Scan for the cell matching the given text and deliver its (X, Y) coordinate at center. 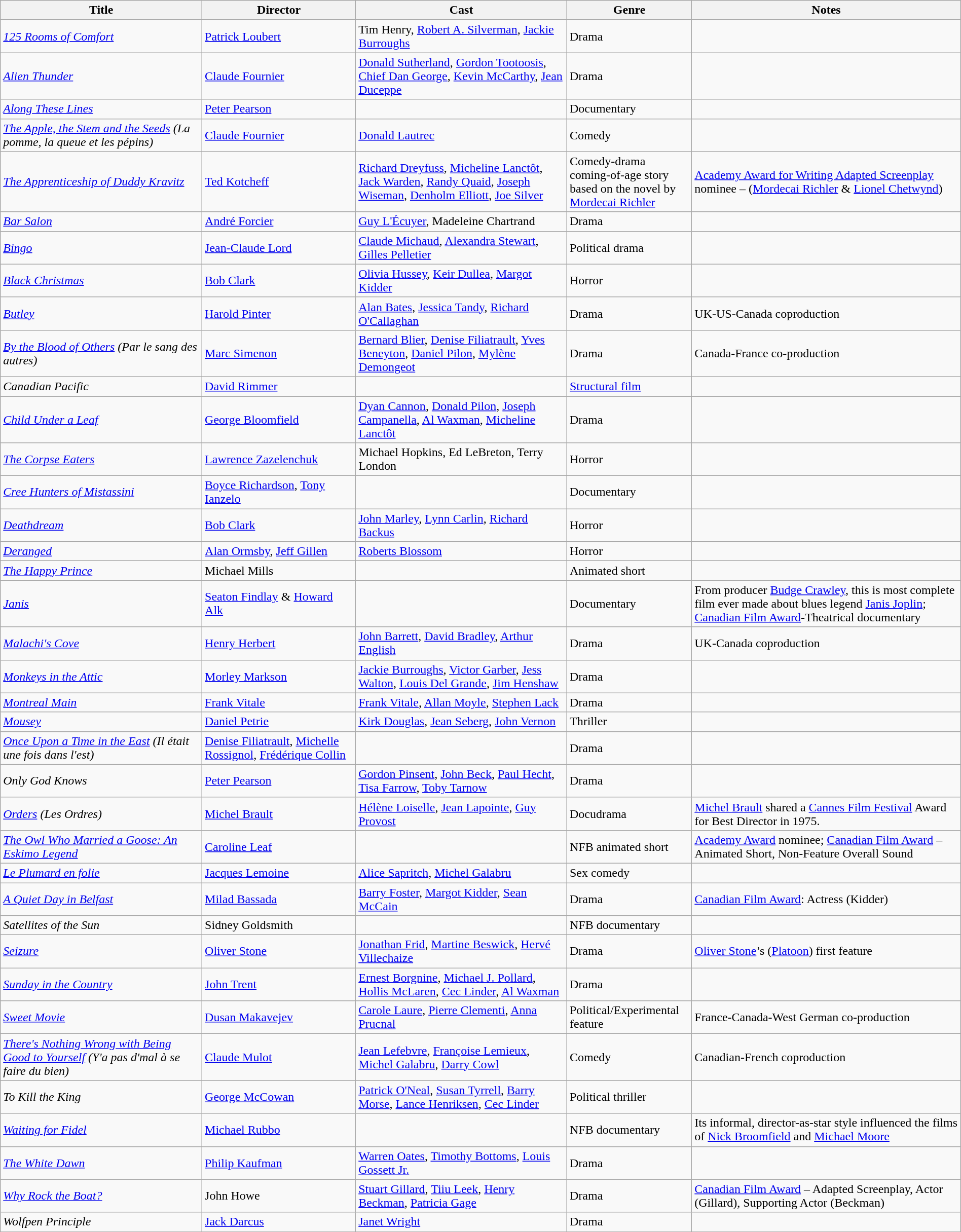
Sex comedy (629, 873)
Cast (461, 10)
Bernard Blier, Denise Filiatrault, Yves Beneyton, Daniel Pilon, Mylène Demongeot (461, 353)
David Rimmer (279, 386)
Academy Award nominee; Canadian Film Award – Animated Short, Non-Feature Overall Sound (826, 846)
Frank Vitale (279, 702)
Donald Sutherland, Gordon Tootoosis, Chief Dan George, Kevin McCarthy, Jean Duceppe (461, 76)
Child Under a Leaf (101, 420)
Thriller (629, 722)
Claude Mulot (279, 1057)
A Quiet Day in Belfast (101, 899)
Claude Michaud, Alexandra Stewart, Gilles Pelletier (461, 247)
Oliver Stone (279, 952)
Structural film (629, 386)
Canadian-French coproduction (826, 1057)
Oliver Stone’s (Platoon) first feature (826, 952)
Why Rock the Boat? (101, 1196)
Political drama (629, 247)
France-Canada-West German co-production (826, 1018)
Dusan Makavejev (279, 1018)
Denise Filiatrault, Michelle Rossignol, Frédérique Collin (279, 748)
Donald Lautrec (461, 135)
Frank Vitale, Allan Moyle, Stephen Lack (461, 702)
Only God Knows (101, 780)
John Marley, Lynn Carlin, Richard Backus (461, 525)
Bar Salon (101, 221)
Canada-France co-production (826, 353)
Michael Rubbo (279, 1130)
Michel Brault (279, 814)
Animated short (629, 571)
Butley (101, 313)
Lawrence Zazelenchuk (279, 459)
The Corpse Eaters (101, 459)
Warren Oates, Timothy Bottoms, Louis Gossett Jr. (461, 1163)
To Kill the King (101, 1097)
Patrick Loubert (279, 36)
Daniel Petrie (279, 722)
Its informal, director-as-star style influenced the films of Nick Broomfield and Michael Moore (826, 1130)
Political/Experimental feature (629, 1018)
Deranged (101, 551)
There's Nothing Wrong with Being Good to Yourself (Y'a pas d'mal à se faire du bien) (101, 1057)
Monkeys in the Attic (101, 676)
The Owl Who Married a Goose: An Eskimo Legend (101, 846)
John Trent (279, 984)
Notes (826, 10)
Richard Dreyfuss, Micheline Lanctôt, Jack Warden, Randy Quaid, Joseph Wiseman, Denholm Elliott, Joe Silver (461, 181)
Comedy-drama coming-of-age story based on the novel by Mordecai Richler (629, 181)
Kirk Douglas, Jean Seberg, John Vernon (461, 722)
Michael Mills (279, 571)
Sunday in the Country (101, 984)
Alien Thunder (101, 76)
Milad Bassada (279, 899)
Black Christmas (101, 281)
André Forcier (279, 221)
Seizure (101, 952)
George Bloomfield (279, 420)
UK-US-Canada coproduction (826, 313)
Le Plumard en folie (101, 873)
Roberts Blossom (461, 551)
Deathdream (101, 525)
Henry Herbert (279, 644)
Caroline Leaf (279, 846)
From producer Budge Crawley, this is most complete film ever made about blues legend Janis Joplin; Canadian Film Award-Theatrical documentary (826, 604)
Title (101, 10)
Jack Darcus (279, 1222)
Sidney Goldsmith (279, 925)
Tim Henry, Robert A. Silverman, Jackie Burroughs (461, 36)
Morley Markson (279, 676)
Olivia Hussey, Keir Dullea, Margot Kidder (461, 281)
Wolfpen Principle (101, 1222)
Genre (629, 10)
Montreal Main (101, 702)
Jean-Claude Lord (279, 247)
Once Upon a Time in the East (Il était une fois dans l'est) (101, 748)
Alice Sapritch, Michel Galabru (461, 873)
Jonathan Frid, Martine Beswick, Hervé Villechaize (461, 952)
Ernest Borgnine, Michael J. Pollard, Hollis McLaren, Cec Linder, Al Waxman (461, 984)
Waiting for Fidel (101, 1130)
Canadian Pacific (101, 386)
Barry Foster, Margot Kidder, Sean McCain (461, 899)
The Apple, the Stem and the Seeds (La pomme, la queue et les pépins) (101, 135)
UK-Canada coproduction (826, 644)
Stuart Gillard, Tiiu Leek, Henry Beckman, Patricia Gage (461, 1196)
Academy Award for Writing Adapted Screenplay nominee – (Mordecai Richler & Lionel Chetwynd) (826, 181)
Ted Kotcheff (279, 181)
Guy L'Écuyer, Madeleine Chartrand (461, 221)
Satellites of the Sun (101, 925)
Sweet Movie (101, 1018)
Michel Brault shared a Cannes Film Festival Award for Best Director in 1975. (826, 814)
Docudrama (629, 814)
Gordon Pinsent, John Beck, Paul Hecht, Tisa Farrow, Toby Tarnow (461, 780)
Mousey (101, 722)
Orders (Les Ordres) (101, 814)
Janet Wright (461, 1222)
Boyce Richardson, Tony Ianzelo (279, 493)
The Happy Prince (101, 571)
Patrick O'Neal, Susan Tyrrell, Barry Morse, Lance Henriksen, Cec Linder (461, 1097)
Canadian Film Award: Actress (Kidder) (826, 899)
Marc Simenon (279, 353)
Alan Bates, Jessica Tandy, Richard O'Callaghan (461, 313)
Along These Lines (101, 109)
Philip Kaufman (279, 1163)
Jackie Burroughs, Victor Garber, Jess Walton, Louis Del Grande, Jim Henshaw (461, 676)
Harold Pinter (279, 313)
John Barrett, David Bradley, Arthur English (461, 644)
The Apprenticeship of Duddy Kravitz (101, 181)
The White Dawn (101, 1163)
John Howe (279, 1196)
Malachi's Cove (101, 644)
Director (279, 10)
Hélène Loiselle, Jean Lapointe, Guy Provost (461, 814)
Jacques Lemoine (279, 873)
Cree Hunters of Mistassini (101, 493)
George McCowan (279, 1097)
By the Blood of Others (Par le sang des autres) (101, 353)
Bingo (101, 247)
NFB animated short (629, 846)
Jean Lefebvre, Françoise Lemieux, Michel Galabru, Darry Cowl (461, 1057)
125 Rooms of Comfort (101, 36)
Carole Laure, Pierre Clementi, Anna Prucnal (461, 1018)
Canadian Film Award – Adapted Screenplay, Actor (Gillard), Supporting Actor (Beckman) (826, 1196)
Alan Ormsby, Jeff Gillen (279, 551)
Michael Hopkins, Ed LeBreton, Terry London (461, 459)
Seaton Findlay & Howard Alk (279, 604)
Dyan Cannon, Donald Pilon, Joseph Campanella, Al Waxman, Micheline Lanctôt (461, 420)
Janis (101, 604)
Political thriller (629, 1097)
